Return [x, y] of the center of cell containing provided text 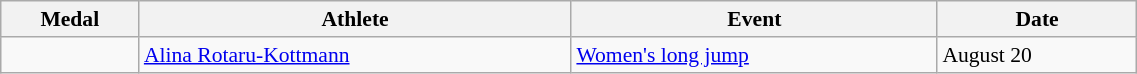
Event [754, 19]
Women's long jump [754, 55]
Athlete [356, 19]
Date [1036, 19]
Alina Rotaru-Kottmann [356, 55]
Medal [70, 19]
August 20 [1036, 55]
